Locate the cell with the specified text and output its (X, Y) center coordinate. 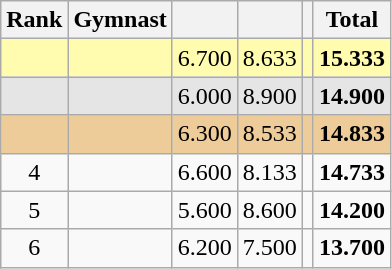
8.133 (270, 172)
6.600 (204, 172)
6.200 (204, 248)
6 (34, 248)
5.600 (204, 210)
13.700 (352, 248)
8.900 (270, 96)
7.500 (270, 248)
6.700 (204, 58)
14.900 (352, 96)
6.000 (204, 96)
14.833 (352, 134)
14.200 (352, 210)
14.733 (352, 172)
8.600 (270, 210)
Total (352, 20)
4 (34, 172)
15.333 (352, 58)
Rank (34, 20)
5 (34, 210)
Gymnast (120, 20)
8.533 (270, 134)
6.300 (204, 134)
8.633 (270, 58)
